Return (X, Y) of the center of cell containing provided text 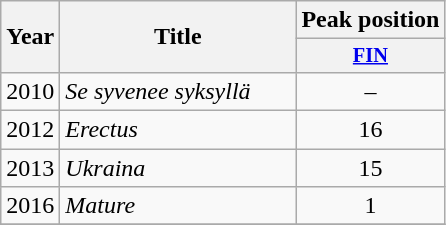
2010 (30, 91)
Peak position (370, 20)
2012 (30, 130)
15 (370, 168)
Ukraina (178, 168)
Se syvenee syksyllä (178, 91)
16 (370, 130)
Title (178, 37)
Erectus (178, 130)
– (370, 91)
Year (30, 37)
FIN (370, 56)
Mature (178, 206)
2013 (30, 168)
2016 (30, 206)
1 (370, 206)
